Search for the cell housing the specified text and yield its (X, Y) center coordinate. 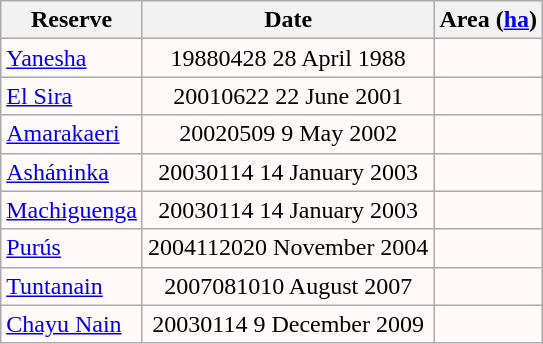
Machiguenga (72, 210)
2004112020 November 2004 (288, 248)
Area (ha) (488, 20)
19880428 28 April 1988 (288, 58)
Date (288, 20)
20010622 22 June 2001 (288, 96)
2007081010 August 2007 (288, 286)
20030114 9 December 2009 (288, 324)
Reserve (72, 20)
Purús (72, 248)
Chayu Nain (72, 324)
El Sira (72, 96)
Amarakaeri (72, 134)
Yanesha (72, 58)
20020509 9 May 2002 (288, 134)
Asháninka (72, 172)
Tuntanain (72, 286)
